Find where the given text appears and provide that cell's center as [x, y] coordinate. 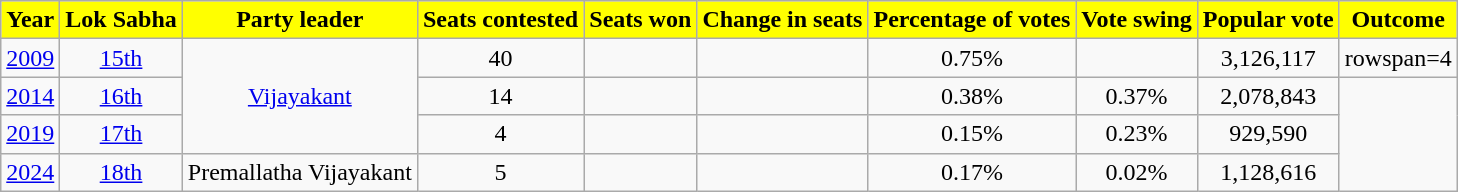
Percentage of votes [972, 20]
0.75% [972, 58]
2014 [30, 96]
Premallatha Vijayakant [300, 172]
929,590 [1268, 134]
17th [121, 134]
Lok Sabha [121, 20]
Seats contested [500, 20]
0.15% [972, 134]
0.17% [972, 172]
Change in seats [782, 20]
40 [500, 58]
14 [500, 96]
0.23% [1137, 134]
1,128,616 [1268, 172]
2,078,843 [1268, 96]
4 [500, 134]
15th [121, 58]
0.02% [1137, 172]
18th [121, 172]
3,126,117 [1268, 58]
Outcome [1398, 20]
0.37% [1137, 96]
5 [500, 172]
Party leader [300, 20]
2009 [30, 58]
Year [30, 20]
Seats won [640, 20]
16th [121, 96]
Vijayakant [300, 96]
rowspan=4 [1398, 58]
2024 [30, 172]
Popular vote [1268, 20]
0.38% [972, 96]
Vote swing [1137, 20]
2019 [30, 134]
